Locate the cell with the specified text and output its (X, Y) center coordinate. 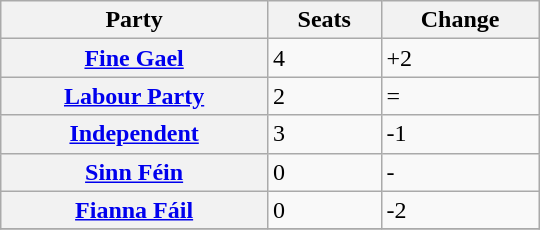
Fianna Fáil (134, 210)
Labour Party (134, 96)
Seats (324, 20)
2 (324, 96)
-1 (460, 134)
4 (324, 58)
Party (134, 20)
- (460, 172)
Change (460, 20)
Fine Gael (134, 58)
3 (324, 134)
Independent (134, 134)
Sinn Féin (134, 172)
-2 (460, 210)
+2 (460, 58)
= (460, 96)
